Return the (X, Y) coordinate for the center point of the cell that contains the specified text.  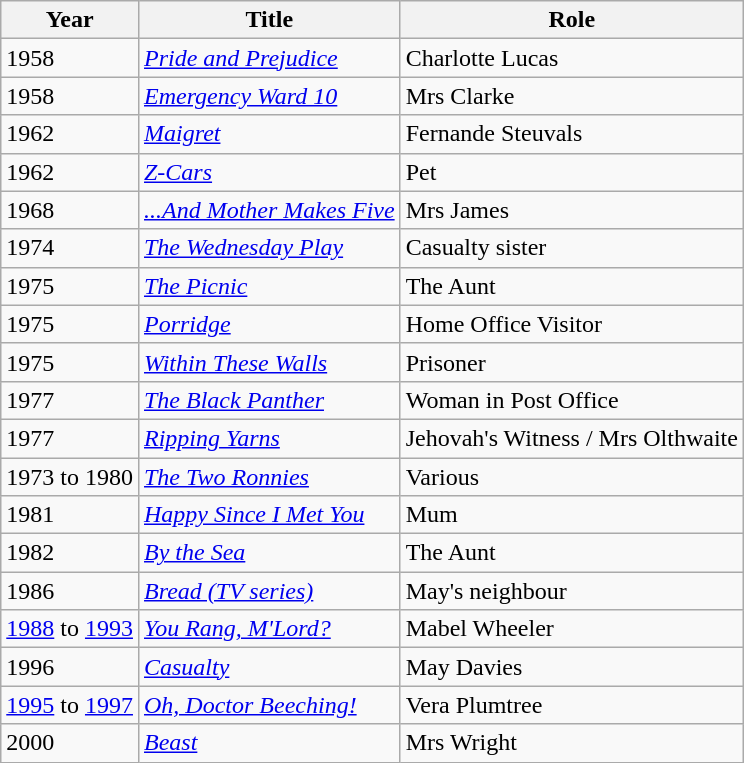
Woman in Post Office (572, 400)
The Two Ronnies (269, 477)
Vera Plumtree (572, 705)
Porridge (269, 324)
Mabel Wheeler (572, 629)
The Wednesday Play (269, 248)
Prisoner (572, 362)
The Black Panther (269, 400)
Jehovah's Witness / Mrs Olthwaite (572, 438)
May's neighbour (572, 591)
Pride and Prejudice (269, 58)
1995 to 1997 (70, 705)
Mrs James (572, 210)
Casualty (269, 667)
Mrs Clarke (572, 96)
May Davies (572, 667)
Title (269, 20)
The Picnic (269, 286)
Oh, Doctor Beeching! (269, 705)
Various (572, 477)
Year (70, 20)
You Rang, M'Lord? (269, 629)
1981 (70, 515)
Mrs Wright (572, 743)
Happy Since I Met You (269, 515)
1996 (70, 667)
...And Mother Makes Five (269, 210)
Mum (572, 515)
1968 (70, 210)
2000 (70, 743)
1988 to 1993 (70, 629)
Home Office Visitor (572, 324)
Ripping Yarns (269, 438)
1974 (70, 248)
Within These Walls (269, 362)
By the Sea (269, 553)
1986 (70, 591)
Beast (269, 743)
Fernande Steuvals (572, 134)
Charlotte Lucas (572, 58)
Casualty sister (572, 248)
Role (572, 20)
1973 to 1980 (70, 477)
Bread (TV series) (269, 591)
Emergency Ward 10 (269, 96)
Z-Cars (269, 172)
1982 (70, 553)
Maigret (269, 134)
Pet (572, 172)
